Provide the (X, Y) coordinate of the cell's center where the given text is located.  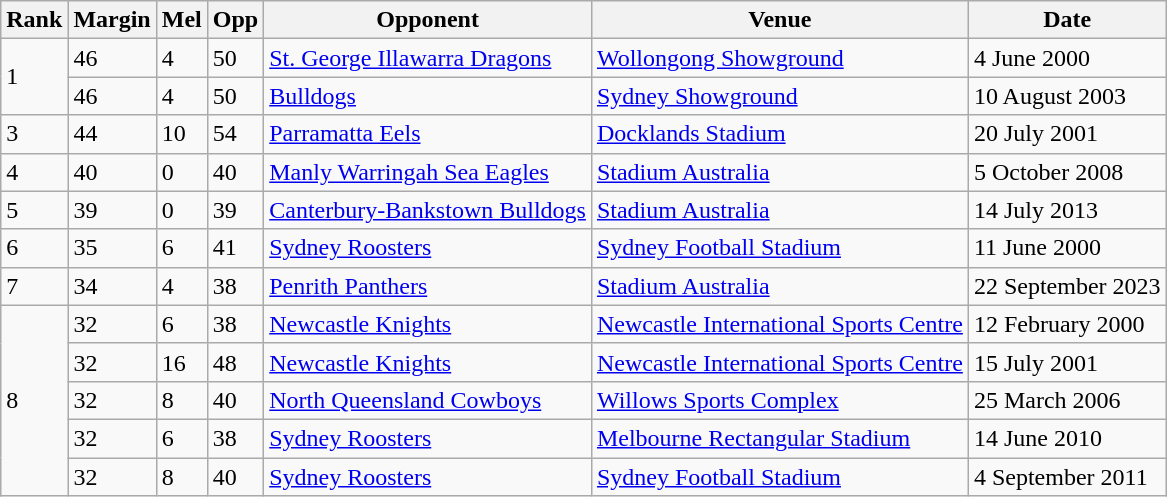
Willows Sports Complex (780, 400)
10 August 2003 (1067, 96)
35 (112, 248)
54 (235, 134)
11 June 2000 (1067, 248)
16 (182, 362)
Canterbury-Bankstown Bulldogs (428, 210)
48 (235, 362)
4 September 2011 (1067, 477)
North Queensland Cowboys (428, 400)
Penrith Panthers (428, 286)
20 July 2001 (1067, 134)
7 (34, 286)
Wollongong Showground (780, 58)
22 September 2023 (1067, 286)
5 October 2008 (1067, 172)
14 July 2013 (1067, 210)
Rank (34, 20)
44 (112, 134)
3 (34, 134)
41 (235, 248)
Docklands Stadium (780, 134)
25 March 2006 (1067, 400)
Manly Warringah Sea Eagles (428, 172)
Margin (112, 20)
5 (34, 210)
Venue (780, 20)
14 June 2010 (1067, 438)
Parramatta Eels (428, 134)
Bulldogs (428, 96)
Opp (235, 20)
12 February 2000 (1067, 324)
Mel (182, 20)
10 (182, 134)
Opponent (428, 20)
4 June 2000 (1067, 58)
1 (34, 77)
Sydney Showground (780, 96)
15 July 2001 (1067, 362)
Melbourne Rectangular Stadium (780, 438)
St. George Illawarra Dragons (428, 58)
Date (1067, 20)
34 (112, 286)
